Return [x, y] of the center of cell containing provided text 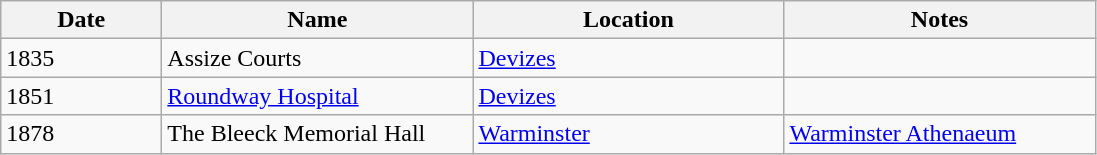
The Bleeck Memorial Hall [318, 134]
Warminster [628, 134]
1878 [82, 134]
1835 [82, 58]
Assize Courts [318, 58]
Date [82, 20]
Warminster Athenaeum [940, 134]
1851 [82, 96]
Location [628, 20]
Notes [940, 20]
Name [318, 20]
Roundway Hospital [318, 96]
